For the text-containing cell, return its midpoint in (X, Y) coordinate format. 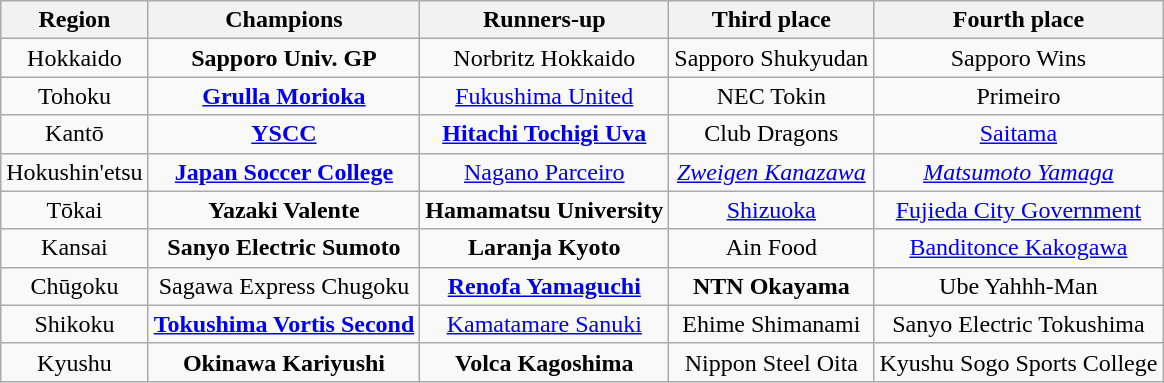
Laranja Kyoto (544, 248)
Hokushin'etsu (74, 172)
Club Dragons (772, 134)
Fourth place (1018, 20)
Hitachi Tochigi Uva (544, 134)
Region (74, 20)
Matsumoto Yamaga (1018, 172)
Ehime Shimanami (772, 324)
Sanyo Electric Tokushima (1018, 324)
Kamatamare Sanuki (544, 324)
YSCC (284, 134)
Norbritz Hokkaido (544, 58)
Nippon Steel Oita (772, 362)
Sapporo Shukyudan (772, 58)
Runners-up (544, 20)
Volca Kagoshima (544, 362)
Ain Food (772, 248)
Saitama (1018, 134)
Fujieda City Government (1018, 210)
Kansai (74, 248)
Hokkaido (74, 58)
Tōkai (74, 210)
Champions (284, 20)
Tohoku (74, 96)
Japan Soccer College (284, 172)
NEC Tokin (772, 96)
Grulla Morioka (284, 96)
Okinawa Kariyushi (284, 362)
Renofa Yamaguchi (544, 286)
Kyushu Sogo Sports College (1018, 362)
Banditonce Kakogawa (1018, 248)
Primeiro (1018, 96)
Fukushima United (544, 96)
Sapporo Univ. GP (284, 58)
Zweigen Kanazawa (772, 172)
Yazaki Valente (284, 210)
Chūgoku (74, 286)
NTN Okayama (772, 286)
Third place (772, 20)
Ube Yahhh-Man (1018, 286)
Hamamatsu University (544, 210)
Shizuoka (772, 210)
Kyushu (74, 362)
Sagawa Express Chugoku (284, 286)
Sapporo Wins (1018, 58)
Kantō (74, 134)
Nagano Parceiro (544, 172)
Sanyo Electric Sumoto (284, 248)
Shikoku (74, 324)
Tokushima Vortis Second (284, 324)
